From the cell containing the given text, extract its center point as [x, y] coordinate. 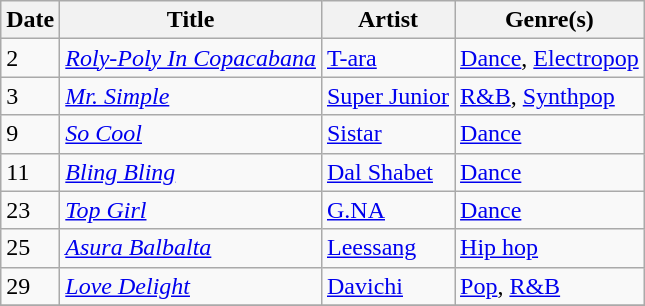
Mr. Simple [191, 96]
Bling Bling [191, 172]
Hip hop [550, 248]
9 [30, 134]
Top Girl [191, 210]
Pop, R&B [550, 286]
3 [30, 96]
Title [191, 20]
Dal Shabet [388, 172]
Artist [388, 20]
R&B, Synthpop [550, 96]
Super Junior [388, 96]
23 [30, 210]
T-ara [388, 58]
Dance, Electropop [550, 58]
25 [30, 248]
2 [30, 58]
11 [30, 172]
G.NA [388, 210]
Sistar [388, 134]
Leessang [388, 248]
Love Delight [191, 286]
Roly-Poly In Copacabana [191, 58]
29 [30, 286]
Date [30, 20]
Genre(s) [550, 20]
So Cool [191, 134]
Davichi [388, 286]
Asura Balbalta [191, 248]
